Output the [X, Y] coordinate of the center of the cell containing the given text.  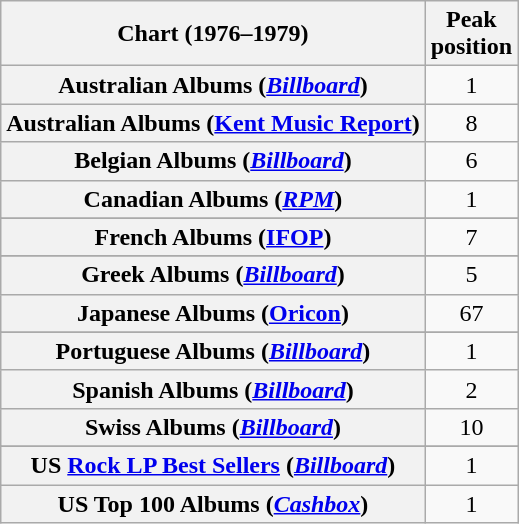
7 [471, 237]
Portuguese Albums (Billboard) [213, 351]
Australian Albums (Kent Music Report) [213, 123]
Japanese Albums (Oricon) [213, 313]
French Albums (IFOP) [213, 237]
Belgian Albums (Billboard) [213, 161]
US Rock LP Best Sellers (Billboard) [213, 465]
Peakposition [471, 34]
Australian Albums (Billboard) [213, 85]
Canadian Albums (RPM) [213, 199]
Chart (1976–1979) [213, 34]
10 [471, 427]
2 [471, 389]
8 [471, 123]
Spanish Albums (Billboard) [213, 389]
Greek Albums (Billboard) [213, 275]
US Top 100 Albums (Cashbox) [213, 503]
Swiss Albums (Billboard) [213, 427]
6 [471, 161]
5 [471, 275]
67 [471, 313]
